Extract the (X, Y) coordinate from the center of the cell holding the provided text.  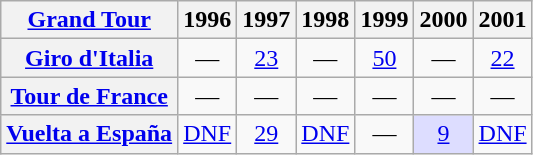
22 (502, 58)
23 (266, 58)
29 (266, 134)
Vuelta a España (90, 134)
2000 (444, 20)
1998 (326, 20)
50 (384, 58)
2001 (502, 20)
1999 (384, 20)
1997 (266, 20)
Grand Tour (90, 20)
Giro d'Italia (90, 58)
Tour de France (90, 96)
1996 (208, 20)
9 (444, 134)
